Output the [X, Y] coordinate of the center of the cell containing the given text.  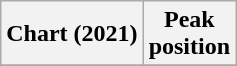
Chart (2021) [72, 34]
Peakposition [189, 34]
